Detect which cell encompasses the target text, then output its (x, y) center coordinate. 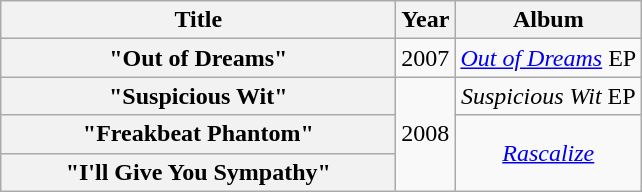
Out of Dreams EP (548, 58)
"Freakbeat Phantom" (198, 134)
"I'll Give You Sympathy" (198, 172)
Rascalize (548, 153)
2007 (426, 58)
2008 (426, 134)
Album (548, 20)
Year (426, 20)
"Suspicious Wit" (198, 96)
"Out of Dreams" (198, 58)
Title (198, 20)
Suspicious Wit EP (548, 96)
